Output the (X, Y) coordinate of the center of the cell containing the given text.  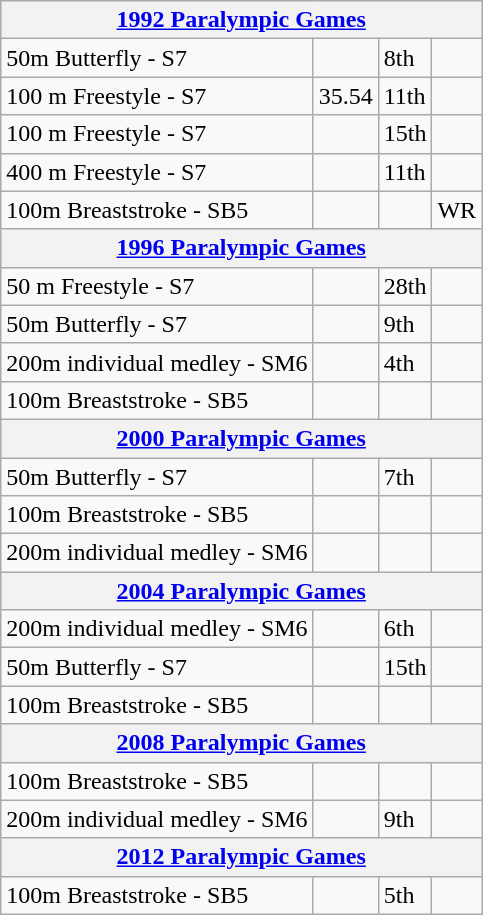
2008 Paralympic Games (242, 743)
8th (405, 58)
WR (457, 210)
1992 Paralympic Games (242, 20)
50 m Freestyle - S7 (157, 286)
1996 Paralympic Games (242, 248)
2000 Paralympic Games (242, 438)
7th (405, 477)
6th (405, 629)
35.54 (346, 96)
28th (405, 286)
4th (405, 362)
5th (405, 895)
2004 Paralympic Games (242, 591)
2012 Paralympic Games (242, 857)
400 m Freestyle - S7 (157, 172)
